From the cell containing the given text, extract its center point as [x, y] coordinate. 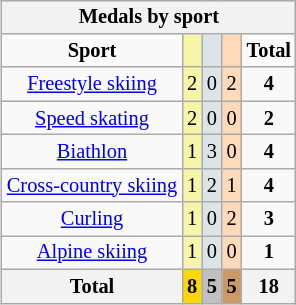
8 [192, 286]
Freestyle skiing [92, 84]
18 [269, 286]
Speed skating [92, 118]
Cross-country skiing [92, 185]
Medals by sport [149, 17]
Curling [92, 219]
Alpine skiing [92, 253]
Biathlon [92, 152]
Sport [92, 51]
